Search for the cell housing the specified text and yield its (x, y) center coordinate. 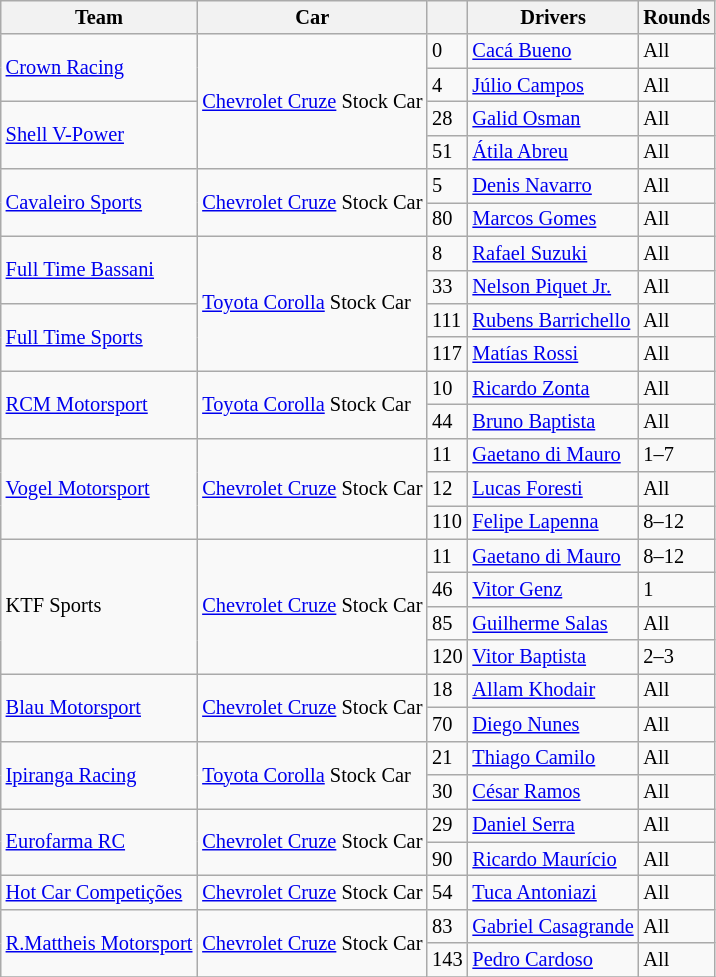
RCM Motorsport (100, 404)
54 (447, 892)
Vitor Baptista (554, 657)
44 (447, 421)
12 (447, 489)
10 (447, 388)
Felipe Lapenna (554, 522)
51 (447, 152)
Marcos Gomes (554, 219)
César Ramos (554, 791)
Guilherme Salas (554, 623)
Allam Khodair (554, 690)
Crown Racing (100, 68)
2–3 (678, 657)
30 (447, 791)
29 (447, 825)
5 (447, 186)
70 (447, 724)
Bruno Baptista (554, 421)
4 (447, 85)
Gabriel Casagrande (554, 926)
Rubens Barrichello (554, 320)
8 (447, 253)
Full Time Bassani (100, 270)
Pedro Cardoso (554, 960)
Vitor Genz (554, 589)
Galid Osman (554, 118)
Denis Navarro (554, 186)
Shell V-Power (100, 134)
Rafael Suzuki (554, 253)
120 (447, 657)
Car (312, 17)
21 (447, 758)
18 (447, 690)
143 (447, 960)
Eurofarma RC (100, 842)
46 (447, 589)
Daniel Serra (554, 825)
Átila Abreu (554, 152)
R.Mattheis Motorsport (100, 942)
Júlio Campos (554, 85)
Blau Motorsport (100, 706)
1–7 (678, 455)
85 (447, 623)
Tuca Antoniazi (554, 892)
80 (447, 219)
Ricardo Zonta (554, 388)
Ipiranga Racing (100, 774)
28 (447, 118)
Nelson Piquet Jr. (554, 287)
KTF Sports (100, 606)
117 (447, 354)
Cavaleiro Sports (100, 202)
Team (100, 17)
Thiago Camilo (554, 758)
1 (678, 589)
Diego Nunes (554, 724)
83 (447, 926)
0 (447, 51)
90 (447, 859)
Drivers (554, 17)
Hot Car Competições (100, 892)
Matías Rossi (554, 354)
Lucas Foresti (554, 489)
Cacá Bueno (554, 51)
Rounds (678, 17)
111 (447, 320)
Ricardo Maurício (554, 859)
33 (447, 287)
Vogel Motorsport (100, 488)
110 (447, 522)
Full Time Sports (100, 336)
